From the cell containing the given text, extract its center point as (X, Y) coordinate. 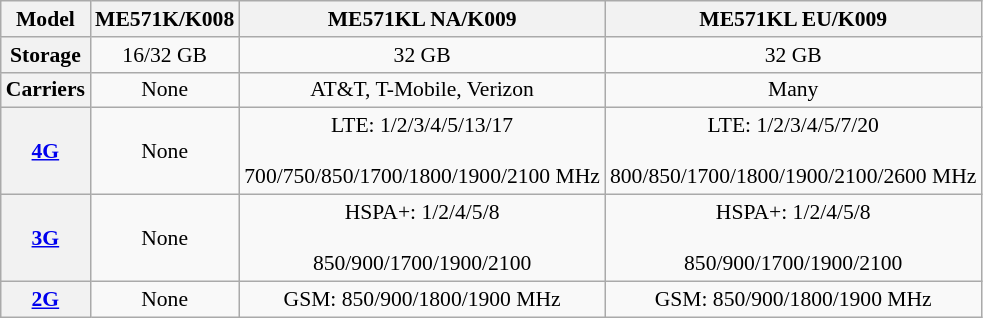
Many (793, 90)
4G (46, 152)
ME571K/K008 (164, 19)
ME571KL EU/K009 (793, 19)
Model (46, 19)
ME571KL NA/K009 (422, 19)
LTE: 1/2/3/4/5/7/20800/850/1700/1800/1900/2100/2600 MHz (793, 152)
3G (46, 238)
16/32 GB (164, 55)
LTE: 1/2/3/4/5/13/17700/750/850/1700/1800/1900/2100 MHz (422, 152)
2G (46, 299)
Carriers (46, 90)
Storage (46, 55)
AT&T, T-Mobile, Verizon (422, 90)
